Return (X, Y) of the center of cell containing provided text 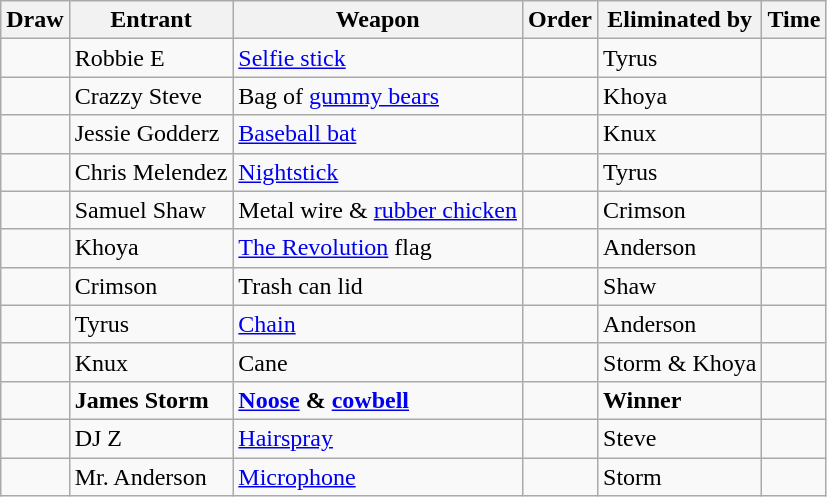
Microphone (378, 477)
Trash can lid (378, 286)
Draw (35, 20)
Crazzy Steve (151, 96)
James Storm (151, 400)
Storm (680, 477)
Shaw (680, 286)
Entrant (151, 20)
Storm & Khoya (680, 362)
Metal wire & rubber chicken (378, 210)
The Revolution flag (378, 248)
Chain (378, 324)
Hairspray (378, 438)
Selfie stick (378, 58)
Baseball bat (378, 134)
Nightstick (378, 172)
Steve (680, 438)
Chris Melendez (151, 172)
Jessie Godderz (151, 134)
Winner (680, 400)
Mr. Anderson (151, 477)
Bag of gummy bears (378, 96)
Robbie E (151, 58)
DJ Z (151, 438)
Time (794, 20)
Order (560, 20)
Eliminated by (680, 20)
Cane (378, 362)
Samuel Shaw (151, 210)
Weapon (378, 20)
Noose & cowbell (378, 400)
